Determine the [x, y] coordinate at the center of the cell enclosing the given text.  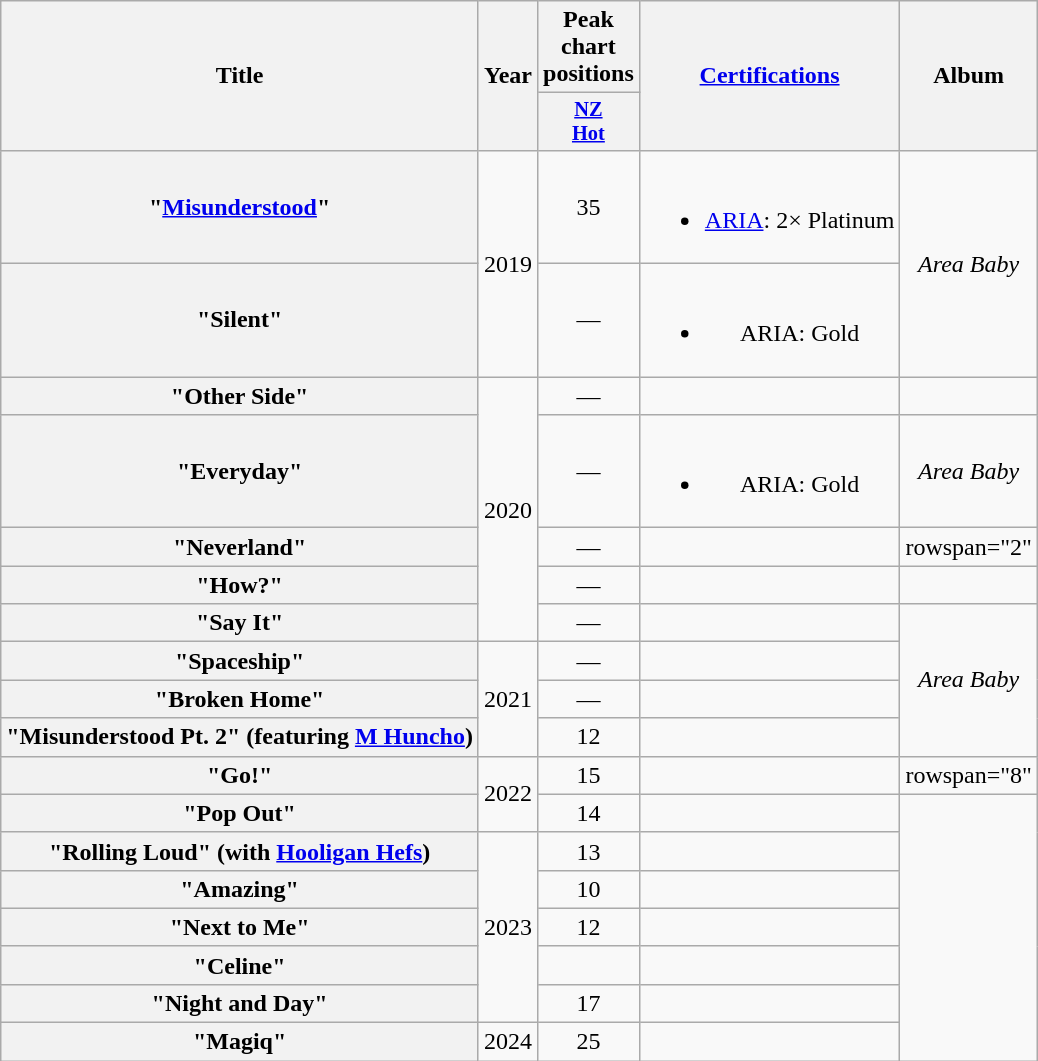
15 [589, 775]
17 [589, 1003]
ARIA: 2× Platinum [770, 206]
25 [589, 1042]
Certifications [770, 76]
"Misunderstood Pt. 2" (featuring M Huncho) [240, 737]
"Amazing" [240, 889]
10 [589, 889]
35 [589, 206]
"Other Side" [240, 396]
"Broken Home" [240, 699]
"Celine" [240, 965]
"Misunderstood" [240, 206]
rowspan="8" [969, 775]
"Night and Day" [240, 1003]
"Go!" [240, 775]
Peak chart positions [589, 47]
"Magiq" [240, 1042]
2019 [508, 263]
"Spaceship" [240, 661]
Title [240, 76]
"Silent" [240, 320]
"Next to Me" [240, 927]
2020 [508, 510]
14 [589, 813]
"Pop Out" [240, 813]
2021 [508, 699]
"Say It" [240, 623]
"Rolling Loud" (with Hooligan Hefs) [240, 851]
2022 [508, 794]
13 [589, 851]
"Neverland" [240, 547]
NZHot [589, 122]
Year [508, 76]
rowspan="2" [969, 547]
2023 [508, 927]
"Everyday" [240, 472]
2024 [508, 1042]
"How?" [240, 585]
Album [969, 76]
